Locate the cell with the specified text and output its [x, y] center coordinate. 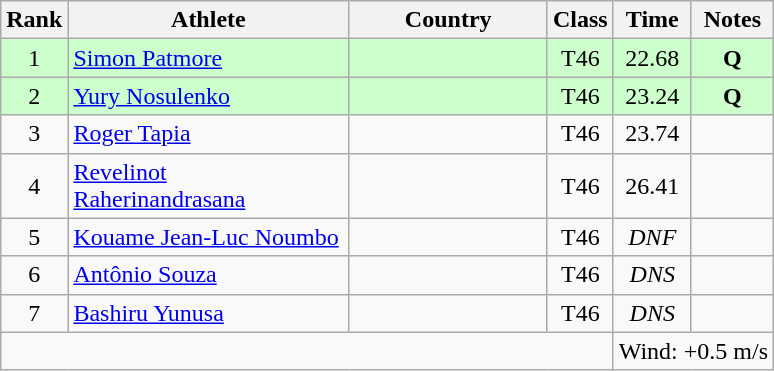
Revelinot Raherinandrasana [208, 186]
Kouame Jean-Luc Noumbo [208, 237]
Time [652, 20]
DNF [652, 237]
3 [34, 134]
Wind: +0.5 m/s [693, 351]
Country [448, 20]
Simon Patmore [208, 58]
7 [34, 313]
1 [34, 58]
4 [34, 186]
Class [580, 20]
23.24 [652, 96]
22.68 [652, 58]
Roger Tapia [208, 134]
Bashiru Yunusa [208, 313]
26.41 [652, 186]
23.74 [652, 134]
Yury Nosulenko [208, 96]
Notes [732, 20]
6 [34, 275]
Antônio Souza [208, 275]
Rank [34, 20]
Athlete [208, 20]
2 [34, 96]
5 [34, 237]
